Capture the cell that displays the provided text and extract its [X, Y] central coordinate. 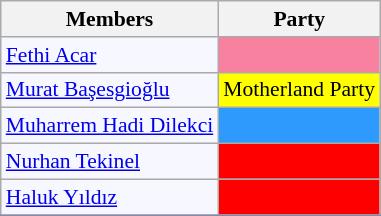
Haluk Yıldız [110, 197]
Nurhan Tekinel [110, 162]
Murat Başesgioğlu [110, 90]
Members [110, 19]
Muharrem Hadi Dilekci [110, 126]
Motherland Party [299, 90]
Fethi Acar [110, 55]
Party [299, 19]
